Provide the (X, Y) coordinate of the cell's center where the given text is located.  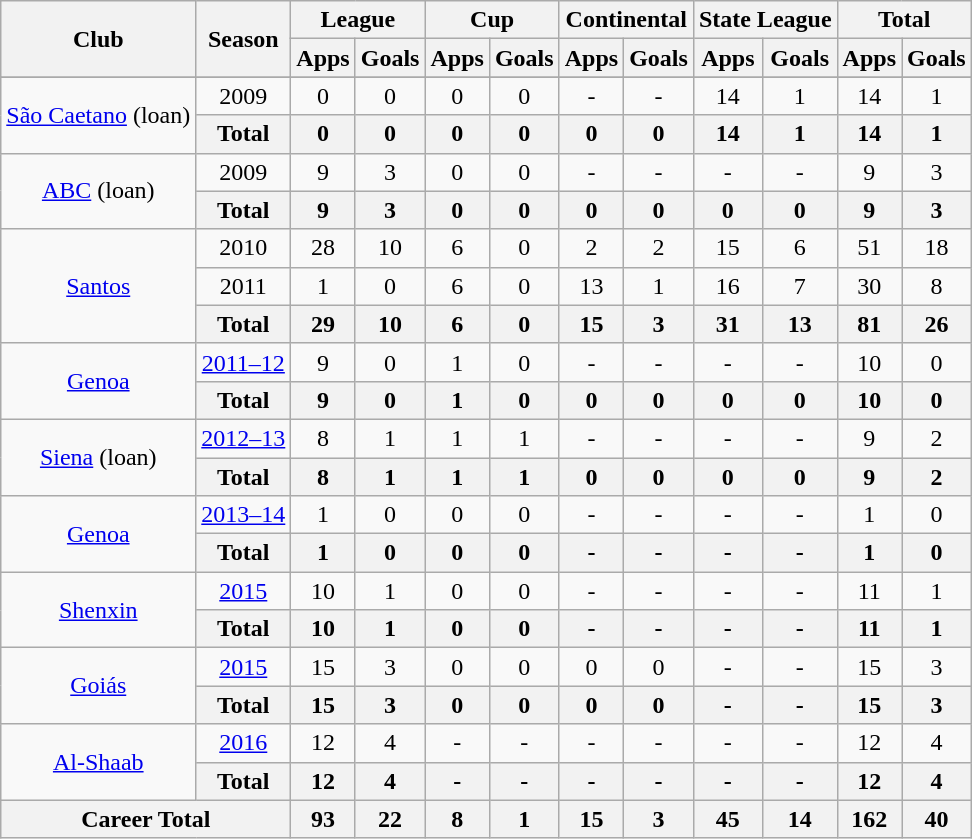
7 (800, 286)
2016 (244, 743)
51 (869, 248)
Siena (loan) (98, 457)
29 (323, 324)
81 (869, 324)
16 (728, 286)
ABC (loan) (98, 191)
League (358, 20)
São Caetano (loan) (98, 115)
162 (869, 819)
26 (937, 324)
Club (98, 39)
30 (869, 286)
2013–14 (244, 515)
40 (937, 819)
2011–12 (244, 362)
45 (728, 819)
Continental (626, 20)
Al-Shaab (98, 762)
Santos (98, 286)
31 (728, 324)
Season (244, 39)
2012–13 (244, 438)
28 (323, 248)
18 (937, 248)
93 (323, 819)
22 (390, 819)
2011 (244, 286)
State League (765, 20)
2010 (244, 248)
Cup (492, 20)
Shenxin (98, 610)
Career Total (146, 819)
Goiás (98, 686)
